Pinpoint the cell where the given text exists, returning its [x, y] midpoint coordinate. 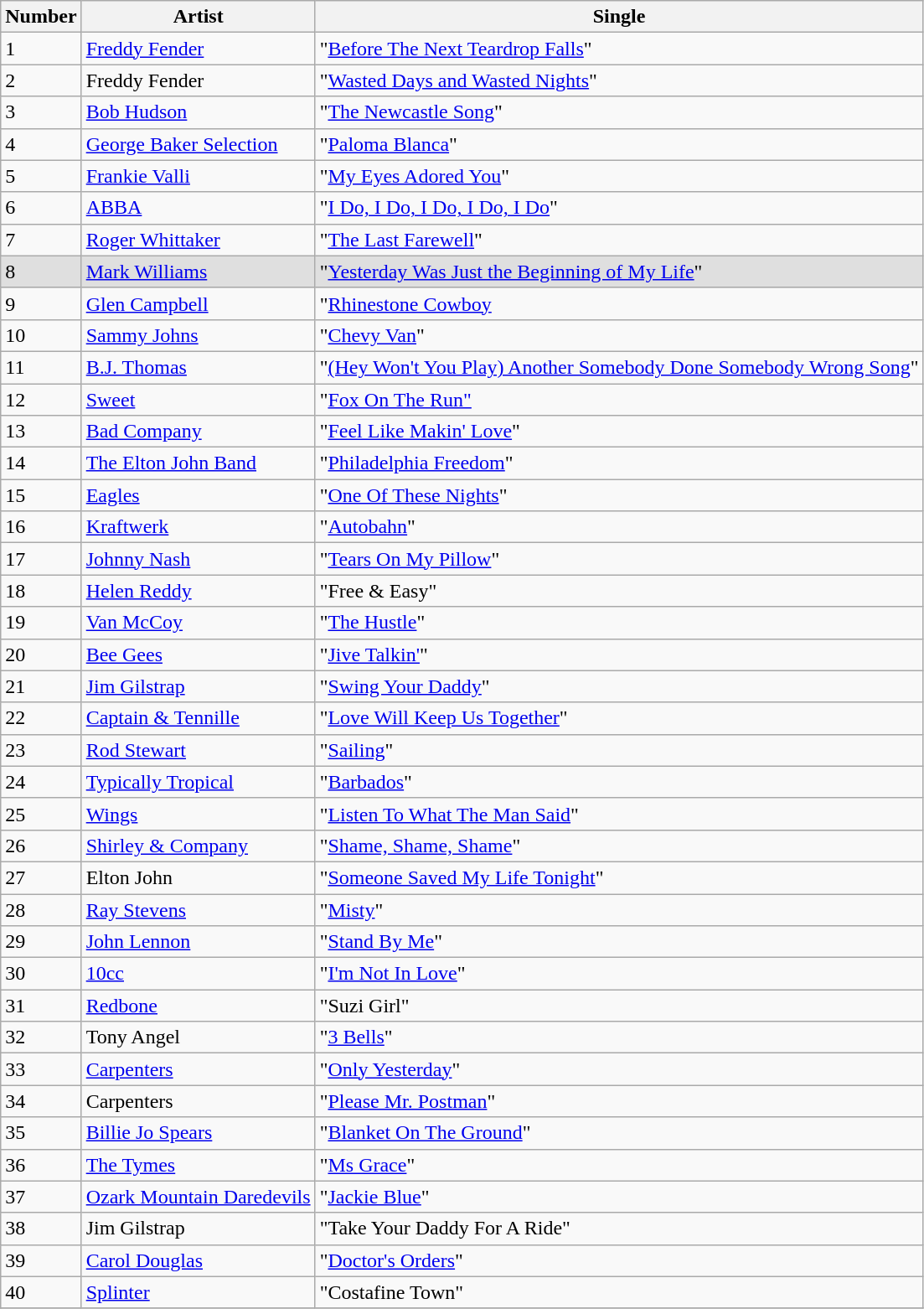
"Misty" [619, 909]
"Fox On The Run" [619, 400]
"Before The Next Teardrop Falls" [619, 49]
"Swing Your Daddy" [619, 686]
21 [41, 686]
24 [41, 782]
33 [41, 1069]
"Blanket On The Ground" [619, 1133]
Glen Campbell [198, 303]
Bee Gees [198, 654]
39 [41, 1260]
"Jackie Blue" [619, 1197]
"Take Your Daddy For A Ride" [619, 1229]
18 [41, 591]
Kraftwerk [198, 527]
Number [41, 17]
"I Do, I Do, I Do, I Do, I Do" [619, 208]
22 [41, 718]
Elton John [198, 877]
6 [41, 208]
Ozark Mountain Daredevils [198, 1197]
19 [41, 623]
1 [41, 49]
"Someone Saved My Life Tonight" [619, 877]
35 [41, 1133]
John Lennon [198, 942]
Roger Whittaker [198, 240]
"Shame, Shame, Shame" [619, 846]
36 [41, 1165]
Van McCoy [198, 623]
"Doctor's Orders" [619, 1260]
Carol Douglas [198, 1260]
Rod Stewart [198, 750]
"Costafine Town" [619, 1292]
George Baker Selection [198, 144]
Frankie Valli [198, 176]
"Free & Easy" [619, 591]
"One Of These Nights" [619, 495]
"Listen To What The Man Said" [619, 814]
"Love Will Keep Us Together" [619, 718]
2 [41, 80]
Bob Hudson [198, 112]
Artist [198, 17]
Sweet [198, 400]
13 [41, 432]
Johnny Nash [198, 559]
"Chevy Van" [619, 335]
"Only Yesterday" [619, 1069]
Billie Jo Spears [198, 1133]
"Feel Like Makin' Love" [619, 432]
"My Eyes Adored You" [619, 176]
11 [41, 367]
30 [41, 974]
"The Last Farewell" [619, 240]
B.J. Thomas [198, 367]
"Please Mr. Postman" [619, 1101]
10 [41, 335]
34 [41, 1101]
25 [41, 814]
"Paloma Blanca" [619, 144]
4 [41, 144]
"Suzi Girl" [619, 1006]
Helen Reddy [198, 591]
38 [41, 1229]
"Ms Grace" [619, 1165]
"I'm Not In Love" [619, 974]
14 [41, 463]
Eagles [198, 495]
Sammy Johns [198, 335]
"3 Bells" [619, 1037]
17 [41, 559]
8 [41, 272]
Wings [198, 814]
"The Newcastle Song" [619, 112]
27 [41, 877]
The Elton John Band [198, 463]
3 [41, 112]
"The Hustle" [619, 623]
Mark Williams [198, 272]
15 [41, 495]
20 [41, 654]
"Rhinestone Cowboy [619, 303]
"(Hey Won't You Play) Another Somebody Done Somebody Wrong Song" [619, 367]
28 [41, 909]
26 [41, 846]
23 [41, 750]
Single [619, 17]
Typically Tropical [198, 782]
"Barbados" [619, 782]
16 [41, 527]
32 [41, 1037]
The Tymes [198, 1165]
31 [41, 1006]
29 [41, 942]
"Autobahn" [619, 527]
7 [41, 240]
"Philadelphia Freedom" [619, 463]
Splinter [198, 1292]
Shirley & Company [198, 846]
"Tears On My Pillow" [619, 559]
37 [41, 1197]
5 [41, 176]
10cc [198, 974]
"Wasted Days and Wasted Nights" [619, 80]
Captain & Tennille [198, 718]
Bad Company [198, 432]
40 [41, 1292]
"Yesterday Was Just the Beginning of My Life" [619, 272]
ABBA [198, 208]
"Stand By Me" [619, 942]
Ray Stevens [198, 909]
Redbone [198, 1006]
9 [41, 303]
Tony Angel [198, 1037]
"Sailing" [619, 750]
12 [41, 400]
"Jive Talkin'" [619, 654]
